From the cell containing the given text, extract its center point as [X, Y] coordinate. 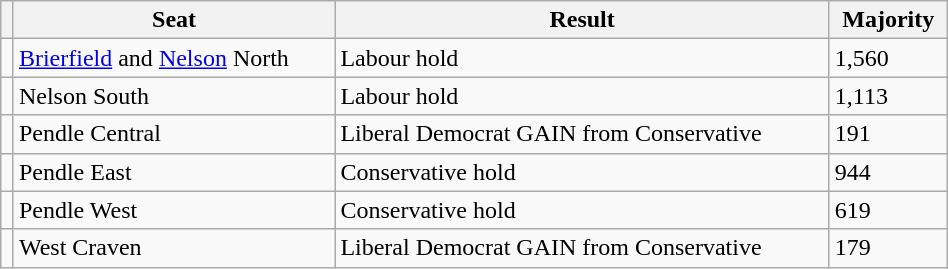
Result [582, 20]
619 [888, 210]
1,560 [888, 58]
West Craven [174, 248]
Pendle Central [174, 134]
Pendle East [174, 172]
179 [888, 248]
944 [888, 172]
Majority [888, 20]
Pendle West [174, 210]
1,113 [888, 96]
191 [888, 134]
Brierfield and Nelson North [174, 58]
Nelson South [174, 96]
Seat [174, 20]
